Return the [X, Y] coordinate for the center point of the cell that contains the specified text.  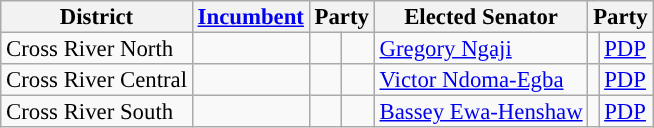
Cross River Central [97, 80]
Cross River South [97, 112]
Cross River North [97, 49]
Incumbent [250, 17]
Gregory Ngaji [481, 49]
Victor Ndoma-Egba [481, 80]
Bassey Ewa-Henshaw [481, 112]
Elected Senator [481, 17]
District [97, 17]
